Capture the cell that displays the provided text and extract its (x, y) central coordinate. 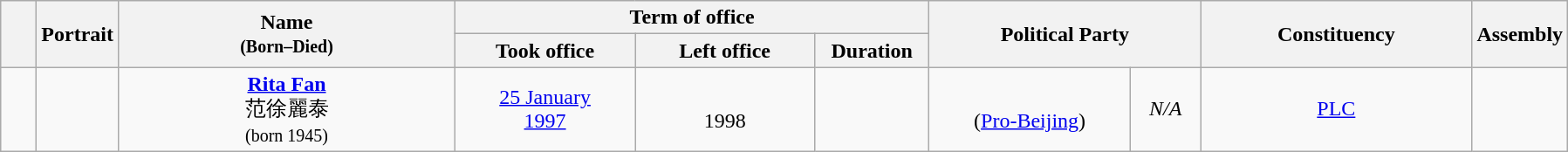
Rita Fan范徐麗泰(born 1945) (286, 110)
(Pro-Beijing) (1030, 110)
Assembly (1520, 34)
1998 (725, 110)
Name(Born–Died) (286, 34)
Constituency (1337, 34)
25 January1997 (545, 110)
Portrait (78, 34)
Took office (545, 51)
Duration (873, 51)
Political Party (1065, 34)
N/A (1165, 110)
PLC (1337, 110)
Left office (725, 51)
Term of office (693, 17)
